Identify which cell holds the provided text, then report its (x, y) central coordinate. 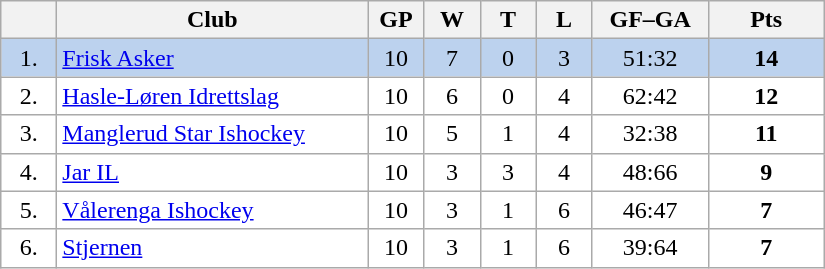
Pts (766, 20)
W (452, 20)
51:32 (650, 58)
46:47 (650, 210)
32:38 (650, 134)
T (508, 20)
Hasle-Løren Idrettslag (212, 96)
Manglerud Star Ishockey (212, 134)
4. (29, 172)
Frisk Asker (212, 58)
Stjernen (212, 248)
5. (29, 210)
Jar IL (212, 172)
Club (212, 20)
L (564, 20)
11 (766, 134)
2. (29, 96)
Vålerenga Ishockey (212, 210)
12 (766, 96)
GF–GA (650, 20)
39:64 (650, 248)
14 (766, 58)
3. (29, 134)
9 (766, 172)
GP (396, 20)
62:42 (650, 96)
6. (29, 248)
5 (452, 134)
48:66 (650, 172)
1. (29, 58)
